For the text-containing cell, return its midpoint in (x, y) coordinate format. 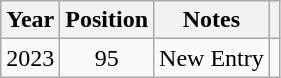
Year (30, 20)
Position (107, 20)
2023 (30, 58)
95 (107, 58)
Notes (212, 20)
New Entry (212, 58)
